Pinpoint the cell where the given text exists, returning its [X, Y] midpoint coordinate. 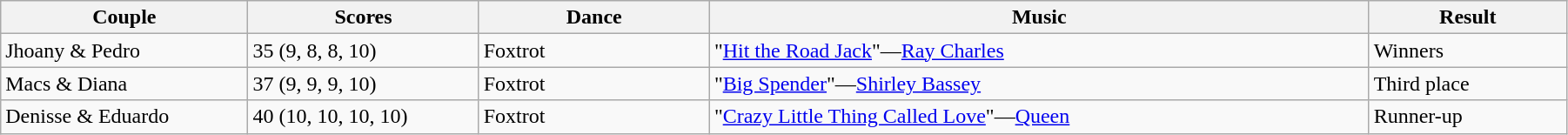
Couple [124, 17]
Jhoany & Pedro [124, 51]
Dance [593, 17]
40 (10, 10, 10, 10) [364, 117]
"Big Spender"—Shirley Bassey [1039, 84]
"Hit the Road Jack"—Ray Charles [1039, 51]
Runner-up [1467, 117]
Third place [1467, 84]
Scores [364, 17]
"Crazy Little Thing Called Love"—Queen [1039, 117]
37 (9, 9, 9, 10) [364, 84]
35 (9, 8, 8, 10) [364, 51]
Result [1467, 17]
Music [1039, 17]
Macs & Diana [124, 84]
Winners [1467, 51]
Denisse & Eduardo [124, 117]
